Search for the cell housing the specified text and yield its (x, y) center coordinate. 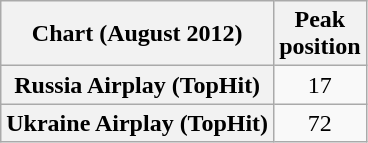
17 (320, 85)
Peak position (320, 34)
72 (320, 123)
Ukraine Airplay (TopHit) (138, 123)
Chart (August 2012) (138, 34)
Russia Airplay (TopHit) (138, 85)
